For the text-containing cell, return its midpoint in (X, Y) coordinate format. 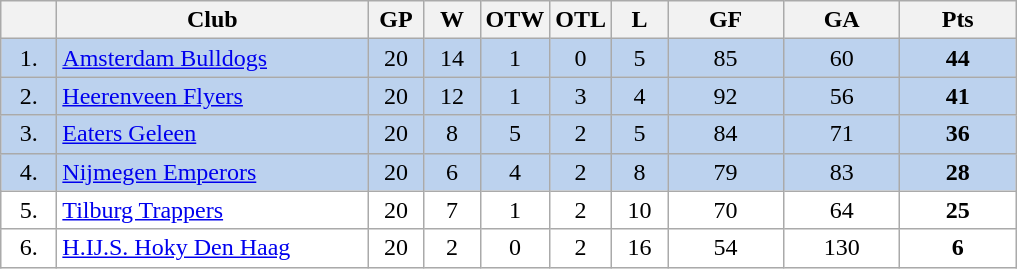
Tilburg Trappers (212, 210)
41 (958, 96)
L (640, 20)
Pts (958, 20)
28 (958, 172)
14 (452, 58)
56 (842, 96)
W (452, 20)
3 (581, 96)
7 (452, 210)
12 (452, 96)
Heerenveen Flyers (212, 96)
GP (396, 20)
60 (842, 58)
84 (726, 134)
92 (726, 96)
GF (726, 20)
54 (726, 248)
4. (29, 172)
25 (958, 210)
Nijmegen Emperors (212, 172)
OTL (581, 20)
H.IJ.S. Hoky Den Haag (212, 248)
5. (29, 210)
85 (726, 58)
6. (29, 248)
Eaters Geleen (212, 134)
2. (29, 96)
Club (212, 20)
64 (842, 210)
83 (842, 172)
3. (29, 134)
GA (842, 20)
16 (640, 248)
36 (958, 134)
130 (842, 248)
1. (29, 58)
79 (726, 172)
OTW (515, 20)
71 (842, 134)
10 (640, 210)
Amsterdam Bulldogs (212, 58)
44 (958, 58)
70 (726, 210)
